Output the (x, y) coordinate of the center of the cell containing the given text.  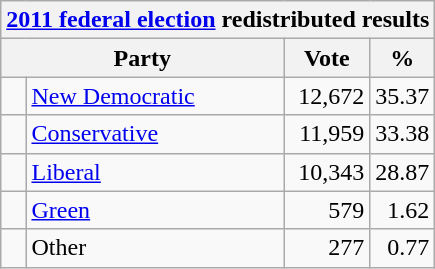
35.37 (402, 96)
12,672 (327, 96)
579 (327, 210)
% (402, 58)
Green (155, 210)
277 (327, 248)
28.87 (402, 172)
Other (155, 248)
1.62 (402, 210)
Liberal (155, 172)
Vote (327, 58)
Party (142, 58)
New Democratic (155, 96)
33.38 (402, 134)
2011 federal election redistributed results (218, 20)
Conservative (155, 134)
10,343 (327, 172)
0.77 (402, 248)
11,959 (327, 134)
